Return the (x, y) coordinate for the center point of the cell that contains the specified text.  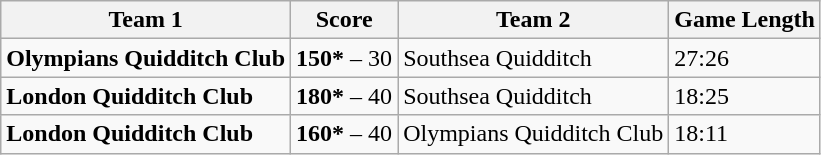
Team 1 (146, 20)
150* – 30 (344, 58)
Score (344, 20)
Team 2 (534, 20)
18:25 (745, 96)
160* – 40 (344, 134)
Game Length (745, 20)
27:26 (745, 58)
18:11 (745, 134)
180* – 40 (344, 96)
